Find where the given text appears and provide that cell's center as [X, Y] coordinate. 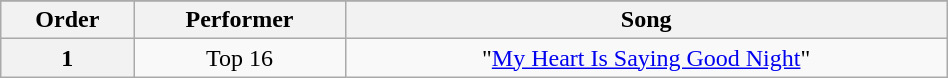
Performer [240, 20]
1 [68, 58]
Song [646, 20]
"My Heart Is Saying Good Night" [646, 58]
Top 16 [240, 58]
Order [68, 20]
